Output the (x, y) coordinate of the center of the cell containing the given text.  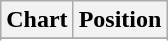
Chart (37, 20)
Position (120, 20)
